Locate the cell with the specified text and output its (X, Y) center coordinate. 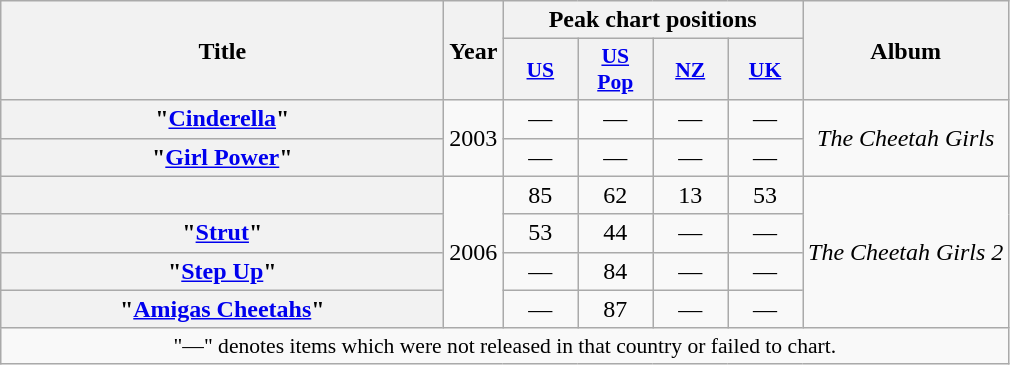
US (540, 70)
Album (905, 50)
62 (616, 195)
UK (766, 70)
"Strut" (222, 233)
The Cheetah Girls 2 (905, 252)
13 (690, 195)
44 (616, 233)
"Amigas Cheetahs" (222, 309)
2006 (474, 252)
"Girl Power" (222, 157)
NZ (690, 70)
Year (474, 50)
Title (222, 50)
84 (616, 271)
The Cheetah Girls (905, 138)
Peak chart positions (653, 20)
2003 (474, 138)
"—" denotes items which were not released in that country or failed to chart. (505, 346)
"Step Up" (222, 271)
"Cinderella" (222, 119)
85 (540, 195)
US Pop (616, 70)
87 (616, 309)
